Return the [x, y] coordinate for the center point of the cell that contains the specified text.  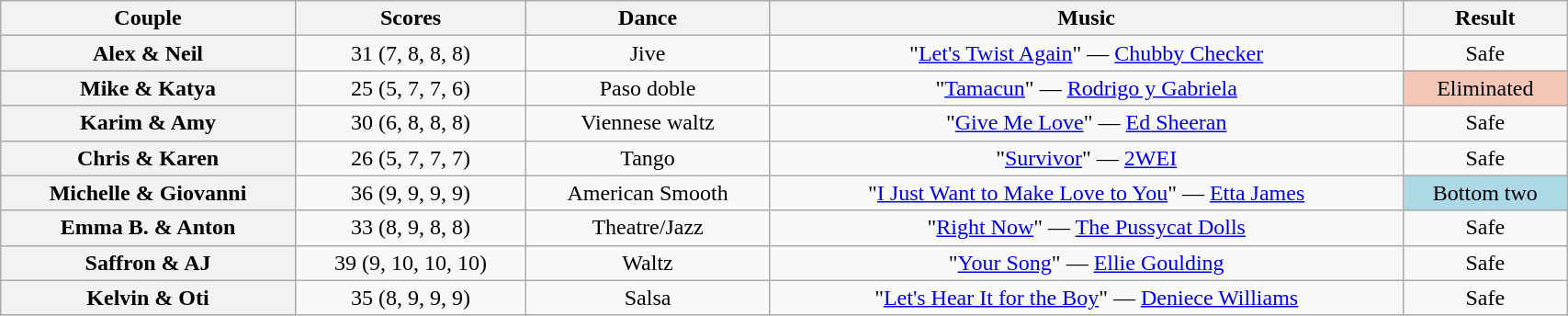
Karim & Amy [149, 123]
Tango [649, 158]
"Tamacun" — Rodrigo y Gabriela [1086, 88]
"Let's Twist Again" — Chubby Checker [1086, 53]
25 (5, 7, 7, 6) [410, 88]
Dance [649, 18]
"I Just Want to Make Love to You" — Etta James [1086, 193]
"Survivor" — 2WEI [1086, 158]
"Give Me Love" — Ed Sheeran [1086, 123]
Theatre/Jazz [649, 228]
Scores [410, 18]
Mike & Katya [149, 88]
35 (8, 9, 9, 9) [410, 298]
Bottom two [1485, 193]
26 (5, 7, 7, 7) [410, 158]
"Right Now" — The Pussycat Dolls [1086, 228]
"Let's Hear It for the Boy" — Deniece Williams [1086, 298]
Chris & Karen [149, 158]
Music [1086, 18]
39 (9, 10, 10, 10) [410, 263]
Saffron & AJ [149, 263]
American Smooth [649, 193]
Result [1485, 18]
Jive [649, 53]
30 (6, 8, 8, 8) [410, 123]
Viennese waltz [649, 123]
36 (9, 9, 9, 9) [410, 193]
33 (8, 9, 8, 8) [410, 228]
Salsa [649, 298]
31 (7, 8, 8, 8) [410, 53]
Waltz [649, 263]
Alex & Neil [149, 53]
Paso doble [649, 88]
Eliminated [1485, 88]
Emma B. & Anton [149, 228]
"Your Song" — Ellie Goulding [1086, 263]
Kelvin & Oti [149, 298]
Couple [149, 18]
Michelle & Giovanni [149, 193]
